Detect which cell encompasses the target text, then output its [X, Y] center coordinate. 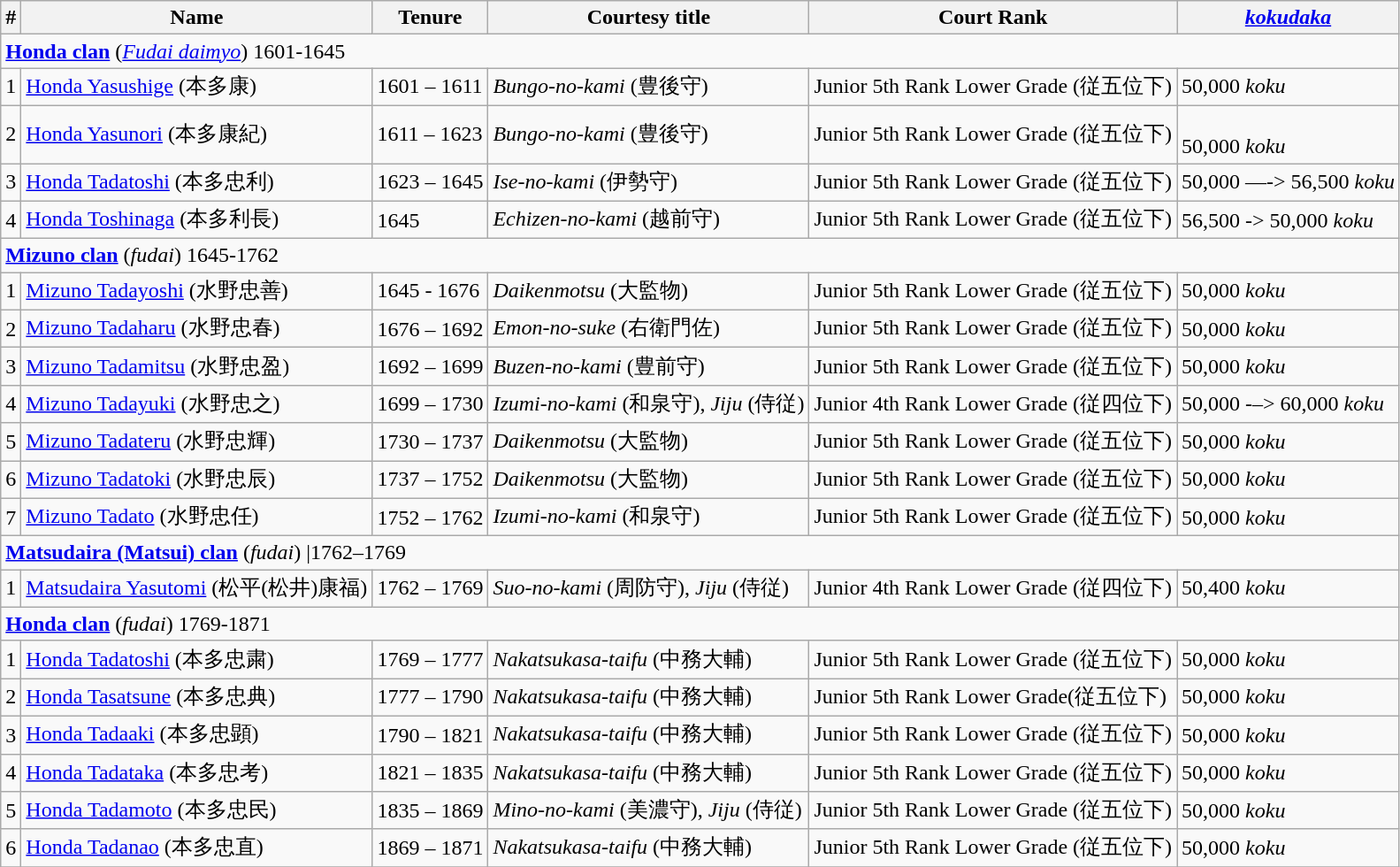
1692 – 1699 [430, 366]
Emon-no-suke (右衛門佐) [649, 329]
kokudaka [1289, 18]
Izumi-no-kami (和泉守), Jiju (侍従) [649, 403]
1611 – 1623 [430, 134]
Junior 5th Rank Lower Grade(従五位下) [993, 697]
Mizuno clan (fudai) 1645-1762 [700, 256]
1699 – 1730 [430, 403]
1821 – 1835 [430, 773]
# [11, 18]
1737 – 1752 [430, 480]
1762 – 1769 [430, 589]
50,400 koku [1289, 589]
Honda Toshinaga (本多利長) [196, 219]
Honda Tadatoshi (本多忠利) [196, 182]
1869 – 1871 [430, 848]
Honda Tadanao (本多忠直) [196, 848]
Honda Tadatoshi (本多忠粛) [196, 660]
Honda clan (fudai) 1769-1871 [700, 624]
Mino-no-kami (美濃守), Jiju (侍従) [649, 810]
Echizen-no-kami (越前守) [649, 219]
Court Rank [993, 18]
Mizuno Tadayoshi (水野忠善) [196, 292]
1645 - 1676 [430, 292]
Matsudaira (Matsui) clan (fudai) |1762–1769 [700, 553]
Mizuno Tadato (水野忠任) [196, 517]
Honda Yasunori (本多康紀) [196, 134]
56,500 -> 50,000 koku [1289, 219]
Honda Tadaaki (本多忠顕) [196, 734]
50,000 -–> 60,000 koku [1289, 403]
Tenure [430, 18]
Suo-no-kami (周防守), Jiju (侍従) [649, 589]
1769 – 1777 [430, 660]
7 [11, 517]
Mizuno Tadamitsu (水野忠盈) [196, 366]
Name [196, 18]
Honda Tasatsune (本多忠典) [196, 697]
Honda clan (Fudai daimyo) 1601-1645 [700, 51]
Mizuno Tadaharu (水野忠春) [196, 329]
Honda Yasushige (本多康) [196, 87]
1730 – 1737 [430, 442]
Honda Tadamoto (本多忠民) [196, 810]
Courtesy title [649, 18]
1601 – 1611 [430, 87]
Ise-no-kami (伊勢守) [649, 182]
1777 – 1790 [430, 697]
Buzen-no-kami (豊前守) [649, 366]
Mizuno Tadayuki (水野忠之) [196, 403]
Honda Tadataka (本多忠考) [196, 773]
50,000 —-> 56,500 koku [1289, 182]
Matsudaira Yasutomi (松平(松井)康福) [196, 589]
Mizuno Tadatoki (水野忠辰) [196, 480]
Mizuno Tadateru (水野忠輝) [196, 442]
Izumi-no-kami (和泉守) [649, 517]
1676 – 1692 [430, 329]
1790 – 1821 [430, 734]
1835 – 1869 [430, 810]
1645 [430, 219]
1752 – 1762 [430, 517]
1623 – 1645 [430, 182]
